Pinpoint the cell where the given text exists, returning its [X, Y] midpoint coordinate. 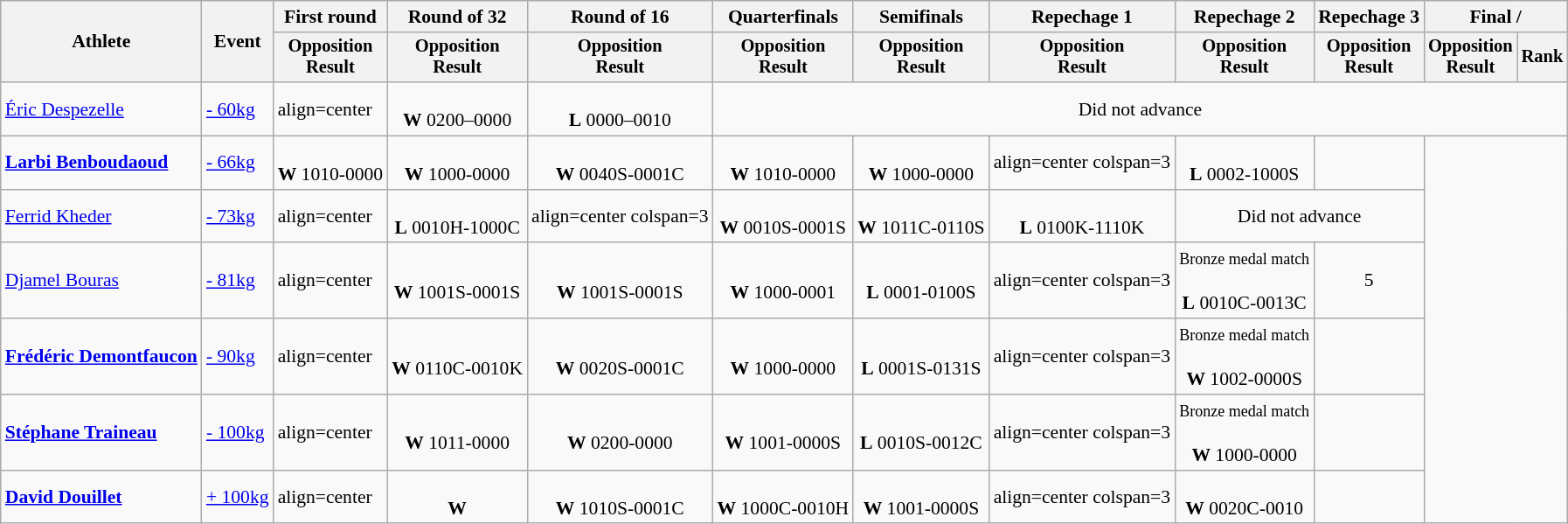
W [457, 497]
First round [330, 17]
L 0010H-1000C [457, 217]
W 0010S-0001S [783, 217]
L 0001S-0131S [921, 357]
Repechage 1 [1082, 17]
+ 100kg [238, 497]
Bronze medal matchW 1002-0000S [1245, 357]
Repechage 2 [1245, 17]
L 0010S-0012C [921, 432]
W 1010S-0001C [620, 497]
W 0110C-0010K [457, 357]
David Douillet [101, 497]
Stéphane Traineau [101, 432]
Quarterfinals [783, 17]
- 90kg [238, 357]
Larbi Benboudaoud [101, 163]
W 1011C-0110S [921, 217]
- 81kg [238, 282]
Frédéric Demontfaucon [101, 357]
Ferrid Kheder [101, 217]
Semifinals [921, 17]
W 0200-0000 [620, 432]
Athlete [101, 42]
W 1000-0001 [783, 282]
L 0001-0100S [921, 282]
- 100kg [238, 432]
Repechage 3 [1369, 17]
W 0040S-0001C [620, 163]
Event [238, 42]
Round of 16 [620, 17]
Rank [1543, 58]
- 60kg [238, 108]
Round of 32 [457, 17]
Djamel Bouras [101, 282]
W 1000C-0010H [783, 497]
L 0000–0010 [620, 108]
5 [1369, 282]
W 1011-0000 [457, 432]
Final / [1495, 17]
Bronze medal matchL 0010C-0013C [1245, 282]
Éric Despezelle [101, 108]
L 0002-1000S [1245, 163]
W 0020C-0010 [1245, 497]
Bronze medal matchW 1000-0000 [1245, 432]
L 0100K-1110K [1082, 217]
- 66kg [238, 163]
W 0020S-0001C [620, 357]
- 73kg [238, 217]
W 0200–0000 [457, 108]
